Scan for the cell matching the given text and deliver its [X, Y] coordinate at center. 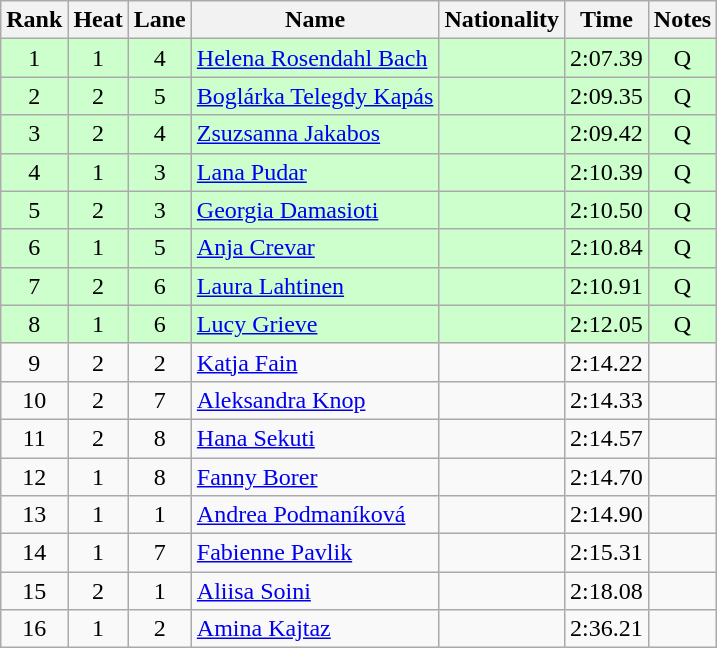
2:15.31 [607, 553]
2:09.42 [607, 134]
Hana Sekuti [315, 438]
2:10.84 [607, 248]
16 [34, 629]
15 [34, 591]
2:10.39 [607, 172]
11 [34, 438]
Fabienne Pavlik [315, 553]
Helena Rosendahl Bach [315, 58]
2:07.39 [607, 58]
10 [34, 400]
Lana Pudar [315, 172]
Fanny Borer [315, 477]
14 [34, 553]
Name [315, 20]
2:14.70 [607, 477]
Amina Kajtaz [315, 629]
Andrea Podmaníková [315, 515]
Aleksandra Knop [315, 400]
Lucy Grieve [315, 324]
2:12.05 [607, 324]
Notes [682, 20]
Aliisa Soini [315, 591]
Rank [34, 20]
Lane [160, 20]
2:14.90 [607, 515]
Boglárka Telegdy Kapás [315, 96]
Nationality [502, 20]
2:10.91 [607, 286]
Georgia Damasioti [315, 210]
2:09.35 [607, 96]
2:14.22 [607, 362]
Laura Lahtinen [315, 286]
12 [34, 477]
2:14.33 [607, 400]
2:18.08 [607, 591]
Time [607, 20]
Zsuzsanna Jakabos [315, 134]
Anja Crevar [315, 248]
Heat [98, 20]
Katja Fain [315, 362]
2:36.21 [607, 629]
2:10.50 [607, 210]
2:14.57 [607, 438]
9 [34, 362]
13 [34, 515]
